Find where the given text appears and provide that cell's center as [x, y] coordinate. 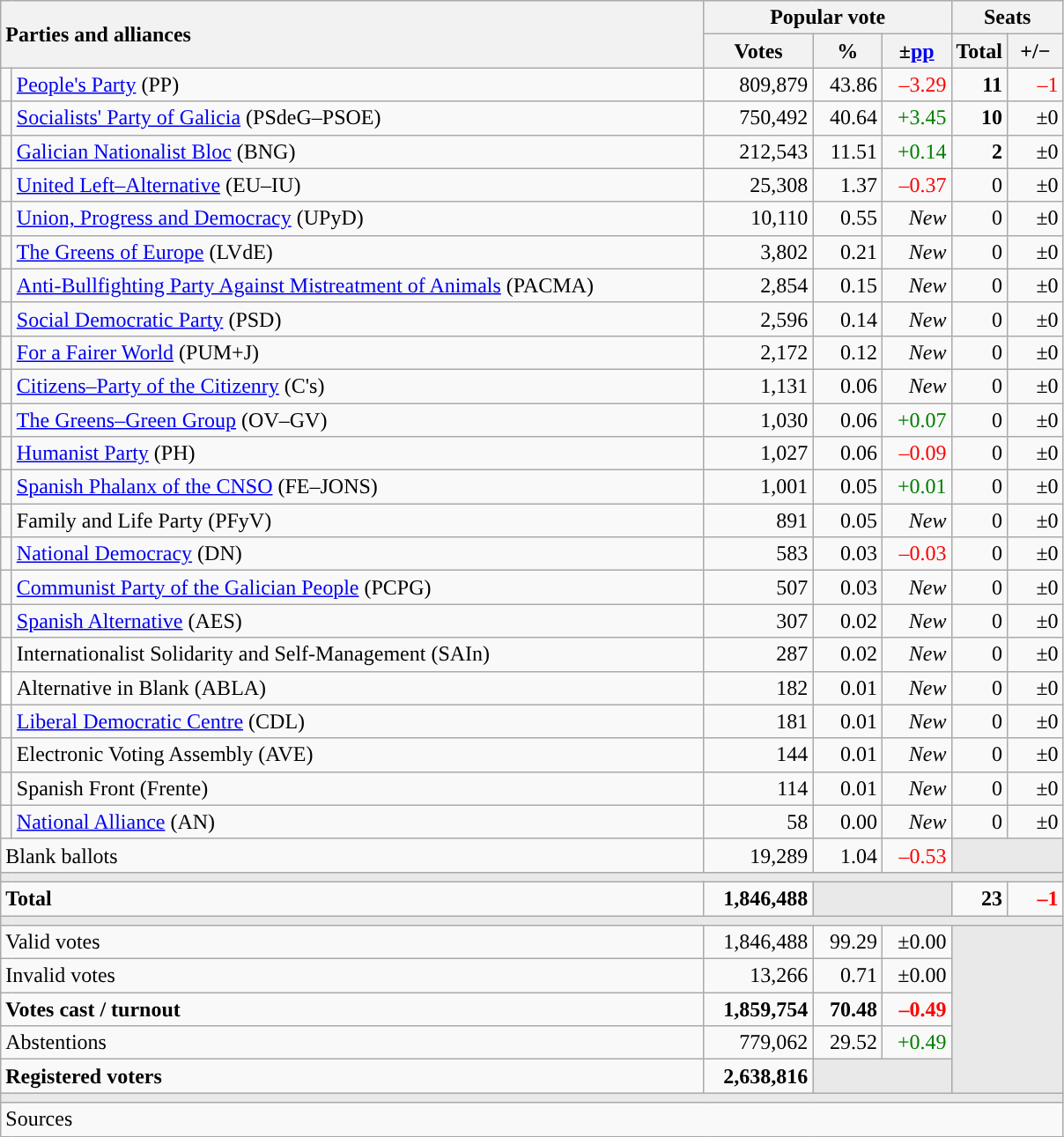
Votes [758, 51]
National Democracy (DN) [358, 554]
+0.01 [916, 487]
The Greens–Green Group (OV–GV) [358, 420]
National Alliance (AN) [358, 822]
Galician Nationalist Bloc (BNG) [358, 151]
People's Party (PP) [358, 85]
1.04 [847, 855]
779,062 [758, 1043]
40.64 [847, 118]
Blank ballots [352, 855]
Electronic Voting Assembly (AVE) [358, 755]
Alternative in Blank (ABLA) [358, 688]
58 [758, 822]
0.71 [847, 976]
70.48 [847, 1009]
Anti-Bullfighting Party Against Mistreatment of Animals (PACMA) [358, 285]
Votes cast / turnout [352, 1009]
181 [758, 721]
–0.09 [916, 454]
+0.14 [916, 151]
287 [758, 654]
Family and Life Party (PFyV) [358, 521]
+0.49 [916, 1043]
0.15 [847, 285]
0.21 [847, 252]
0.55 [847, 218]
114 [758, 788]
Spanish Front (Frente) [358, 788]
1,131 [758, 386]
29.52 [847, 1043]
307 [758, 621]
Social Democratic Party (PSD) [358, 319]
2 [979, 151]
2,638,816 [758, 1076]
750,492 [758, 118]
Communist Party of the Galician People (PCPG) [358, 587]
Abstentions [352, 1043]
Union, Progress and Democracy (UPyD) [358, 218]
Liberal Democratic Centre (CDL) [358, 721]
Sources [532, 1119]
43.86 [847, 85]
Invalid votes [352, 976]
1.37 [847, 185]
±pp [916, 51]
Socialists' Party of Galicia (PSdeG–PSOE) [358, 118]
10,110 [758, 218]
212,543 [758, 151]
1,859,754 [758, 1009]
10 [979, 118]
United Left–Alternative (EU–IU) [358, 185]
% [847, 51]
The Greens of Europe (LVdE) [358, 252]
144 [758, 755]
2,596 [758, 319]
0.12 [847, 352]
182 [758, 688]
0.00 [847, 822]
Humanist Party (PH) [358, 454]
–0.49 [916, 1009]
11 [979, 85]
809,879 [758, 85]
507 [758, 587]
–0.37 [916, 185]
Valid votes [352, 942]
13,266 [758, 976]
11.51 [847, 151]
583 [758, 554]
99.29 [847, 942]
1,027 [758, 454]
25,308 [758, 185]
–3.29 [916, 85]
2,854 [758, 285]
1,030 [758, 420]
0.14 [847, 319]
Popular vote [828, 18]
+/− [1036, 51]
For a Fairer World (PUM+J) [358, 352]
Citizens–Party of the Citizenry (C's) [358, 386]
Seats [1008, 18]
2,172 [758, 352]
23 [979, 898]
+3.45 [916, 118]
+0.07 [916, 420]
891 [758, 521]
19,289 [758, 855]
Registered voters [352, 1076]
Spanish Phalanx of the CNSO (FE–JONS) [358, 487]
Spanish Alternative (AES) [358, 621]
–0.53 [916, 855]
1,001 [758, 487]
–0.03 [916, 554]
3,802 [758, 252]
Parties and alliances [352, 34]
Internationalist Solidarity and Self-Management (SAIn) [358, 654]
